Determine the [x, y] coordinate at the center of the cell enclosing the given text.  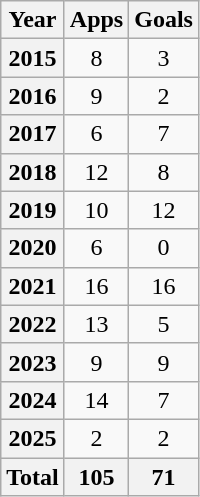
10 [96, 210]
5 [164, 324]
Total [33, 477]
2022 [33, 324]
2015 [33, 58]
Goals [164, 20]
2025 [33, 438]
Apps [96, 20]
14 [96, 400]
2023 [33, 362]
2020 [33, 248]
13 [96, 324]
2021 [33, 286]
0 [164, 248]
2016 [33, 96]
3 [164, 58]
Year [33, 20]
105 [96, 477]
2019 [33, 210]
2024 [33, 400]
2017 [33, 134]
71 [164, 477]
2018 [33, 172]
